Pinpoint the cell where the given text exists, returning its (X, Y) midpoint coordinate. 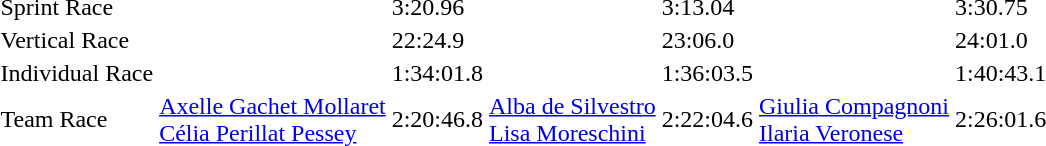
1:36:03.5 (707, 73)
23:06.0 (707, 40)
22:24.9 (437, 40)
1:34:01.8 (437, 73)
